Find where the given text appears and provide that cell's center as (x, y) coordinate. 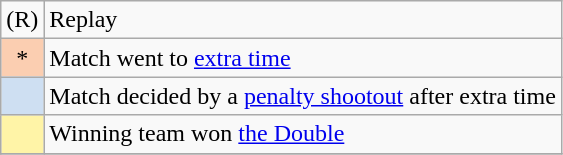
Match went to extra time (303, 58)
* (22, 58)
Match decided by a penalty shootout after extra time (303, 96)
(R) (22, 20)
Winning team won the Double (303, 134)
Replay (303, 20)
